Detect which cell encompasses the target text, then output its (X, Y) center coordinate. 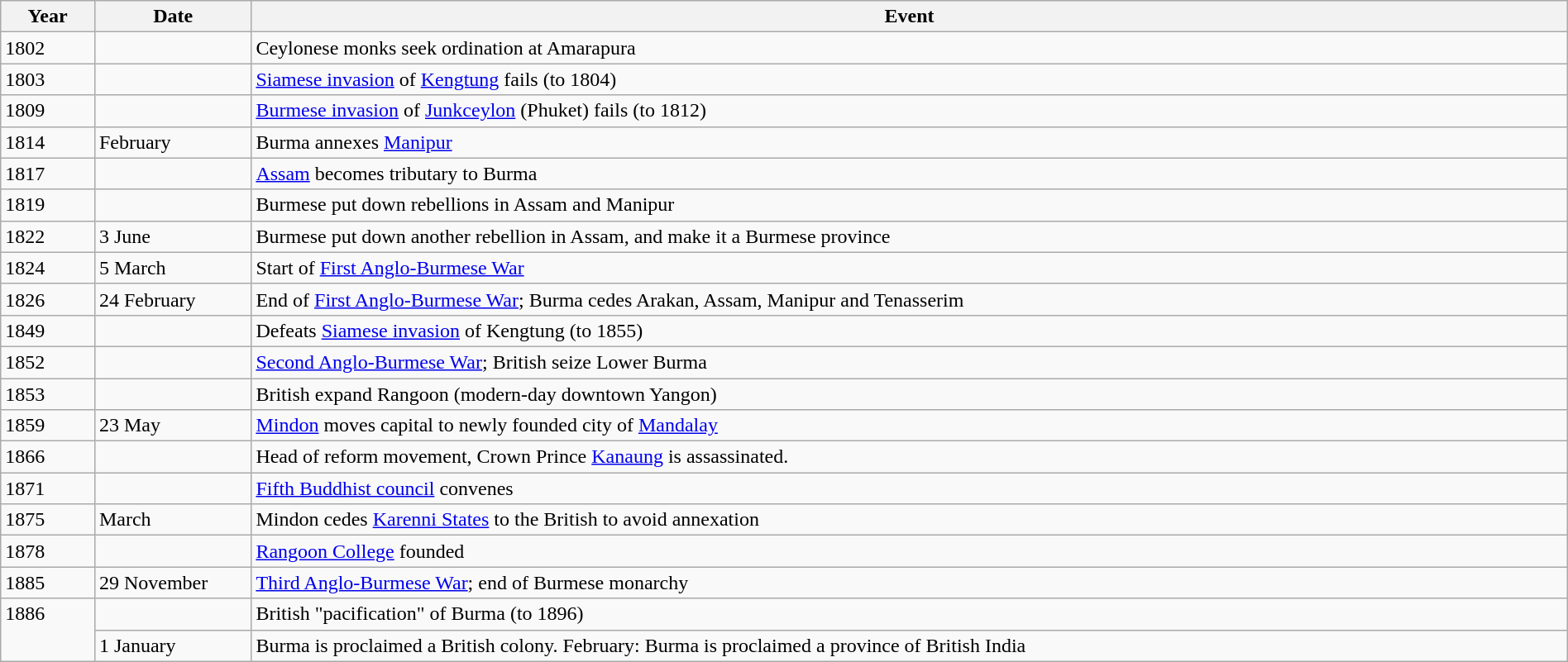
Second Anglo-Burmese War; British seize Lower Burma (910, 362)
Third Anglo-Burmese War; end of Burmese monarchy (910, 583)
Head of reform movement, Crown Prince Kanaung is assassinated. (910, 457)
Mindon moves capital to newly founded city of Mandalay (910, 426)
1866 (48, 457)
1878 (48, 551)
Mindon cedes Karenni States to the British to avoid annexation (910, 520)
24 February (172, 299)
1885 (48, 583)
Burma annexes Manipur (910, 142)
23 May (172, 426)
1859 (48, 426)
1814 (48, 142)
1853 (48, 394)
1819 (48, 205)
1824 (48, 268)
Rangoon College founded (910, 551)
1809 (48, 111)
British "pacification" of Burma (to 1896) (910, 614)
Burma is proclaimed a British colony. February: Burma is proclaimed a province of British India (910, 645)
1875 (48, 520)
Siamese invasion of Kengtung fails (to 1804) (910, 79)
1849 (48, 331)
3 June (172, 236)
29 November (172, 583)
End of First Anglo-Burmese War; Burma cedes Arakan, Assam, Manipur and Tenasserim (910, 299)
1 January (172, 645)
Date (172, 17)
Fifth Buddhist council convenes (910, 488)
Assam becomes tributary to Burma (910, 174)
Burmese put down rebellions in Assam and Manipur (910, 205)
Year (48, 17)
5 March (172, 268)
Burmese put down another rebellion in Assam, and make it a Burmese province (910, 236)
1822 (48, 236)
1826 (48, 299)
1803 (48, 79)
Start of First Anglo-Burmese War (910, 268)
1817 (48, 174)
British expand Rangoon (modern-day downtown Yangon) (910, 394)
March (172, 520)
Defeats Siamese invasion of Kengtung (to 1855) (910, 331)
Event (910, 17)
Ceylonese monks seek ordination at Amarapura (910, 48)
1852 (48, 362)
1802 (48, 48)
Burmese invasion of Junkceylon (Phuket) fails (to 1812) (910, 111)
1871 (48, 488)
February (172, 142)
1886 (48, 630)
